For the text-containing cell, return its midpoint in [X, Y] coordinate format. 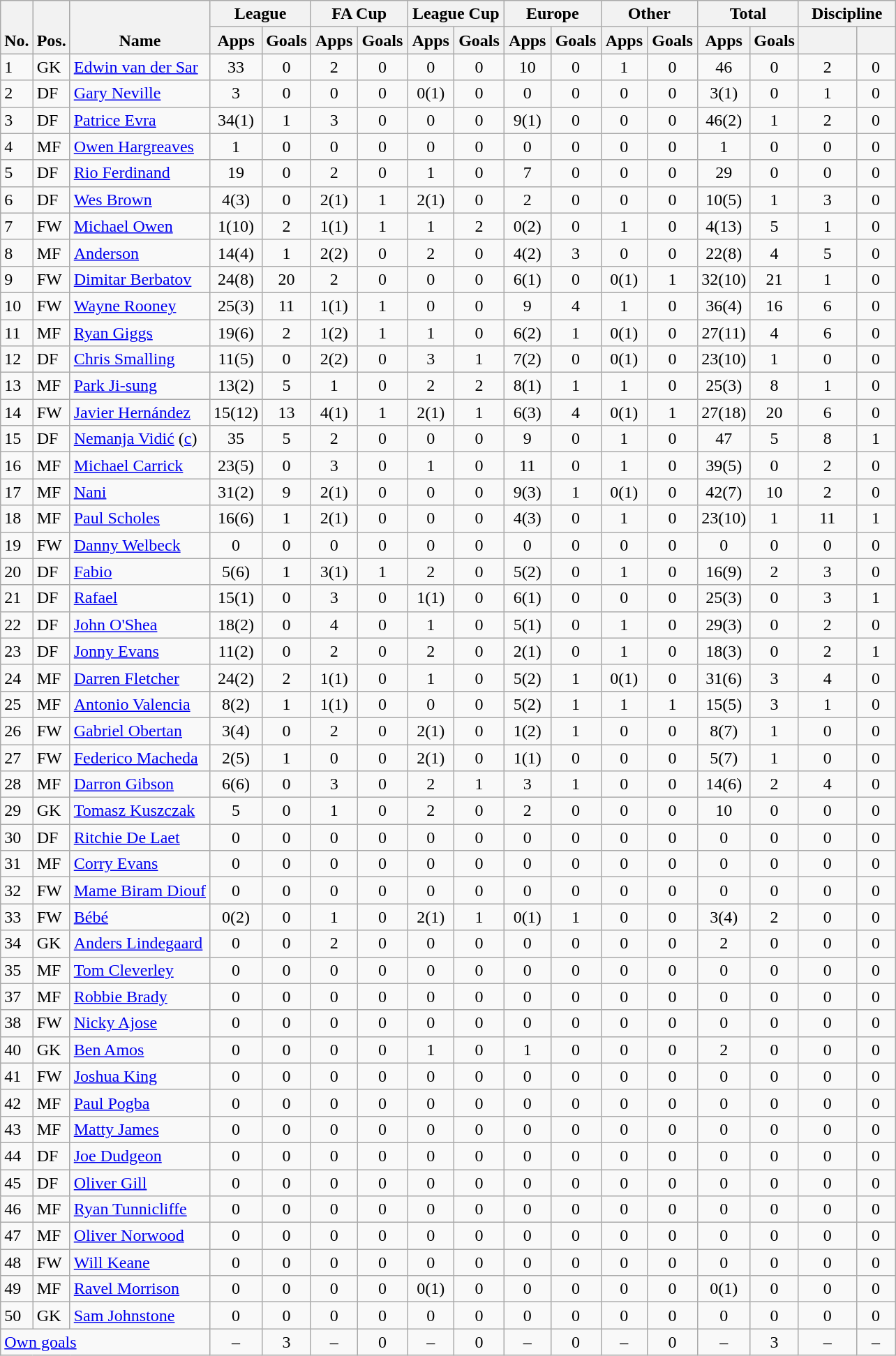
50 [17, 1316]
Javier Hernández [140, 412]
7(2) [528, 359]
5(7) [724, 757]
4(2) [528, 253]
14(6) [724, 784]
Owen Hargreaves [140, 147]
46(2) [724, 120]
31(6) [724, 678]
44 [17, 1156]
Nani [140, 492]
8(2) [236, 704]
6(3) [528, 412]
30 [17, 837]
6(6) [236, 784]
Chris Smalling [140, 359]
Oliver Norwood [140, 1236]
2(5) [236, 757]
12 [17, 359]
38 [17, 1023]
Total [748, 14]
9(3) [528, 492]
Antonio Valencia [140, 704]
Own goals [105, 1342]
Gabriel Obertan [140, 731]
27(11) [724, 333]
39(5) [724, 465]
Nicky Ajose [140, 1023]
Ben Amos [140, 1050]
Wayne Rooney [140, 306]
24(2) [236, 678]
Robbie Brady [140, 997]
Ravel Morrison [140, 1289]
Will Keane [140, 1262]
32 [17, 891]
Dimitar Berbatov [140, 279]
Edwin van der Sar [140, 67]
John O'Shea [140, 625]
Corry Evans [140, 864]
15(1) [236, 598]
Wes Brown [140, 200]
Joshua King [140, 1076]
42(7) [724, 492]
Michael Owen [140, 226]
48 [17, 1262]
Mame Biram Diouf [140, 891]
13(2) [236, 386]
37 [17, 997]
34(1) [236, 120]
Tomasz Kuszczak [140, 811]
34 [17, 944]
Ritchie De Laet [140, 837]
15(5) [724, 704]
15(12) [236, 412]
18 [17, 519]
41 [17, 1076]
29(3) [724, 625]
Other [649, 14]
Rio Ferdinand [140, 173]
11(2) [236, 651]
FA Cup [359, 14]
5(6) [236, 572]
Jonny Evans [140, 651]
42 [17, 1103]
43 [17, 1129]
Ryan Tunnicliffe [140, 1209]
8(7) [724, 731]
10(5) [724, 200]
31(2) [236, 492]
Bébé [140, 917]
19(6) [236, 333]
Darron Gibson [140, 784]
Ryan Giggs [140, 333]
Fabio [140, 572]
Tom Cleverley [140, 970]
League Cup [456, 14]
27 [17, 757]
45 [17, 1183]
14(4) [236, 253]
40 [17, 1050]
No. [17, 27]
22 [17, 625]
9(1) [528, 120]
8(1) [528, 386]
Paul Scholes [140, 519]
Park Ji-sung [140, 386]
24(8) [236, 279]
Nemanja Vidić (c) [140, 439]
4(1) [334, 412]
26 [17, 731]
Gary Neville [140, 94]
Name [140, 27]
Michael Carrick [140, 465]
Darren Fletcher [140, 678]
Federico Macheda [140, 757]
Danny Welbeck [140, 545]
11(5) [236, 359]
36(4) [724, 306]
25 [17, 704]
28 [17, 784]
23 [17, 651]
27(18) [724, 412]
League [261, 14]
Anders Lindegaard [140, 944]
18(3) [724, 651]
22(8) [724, 253]
Discipline [847, 14]
49 [17, 1289]
Europe [553, 14]
16(6) [236, 519]
Oliver Gill [140, 1183]
Rafael [140, 598]
23(5) [236, 465]
Anderson [140, 253]
6(2) [528, 333]
24 [17, 678]
15 [17, 439]
32(10) [724, 279]
31 [17, 864]
Joe Dudgeon [140, 1156]
Paul Pogba [140, 1103]
17 [17, 492]
Sam Johnstone [140, 1316]
18(2) [236, 625]
16(9) [724, 572]
4(13) [724, 226]
Pos. [52, 27]
1(10) [236, 226]
Matty James [140, 1129]
Patrice Evra [140, 120]
14 [17, 412]
5(1) [528, 625]
